Determine the [X, Y] coordinate at the center of the cell enclosing the given text.  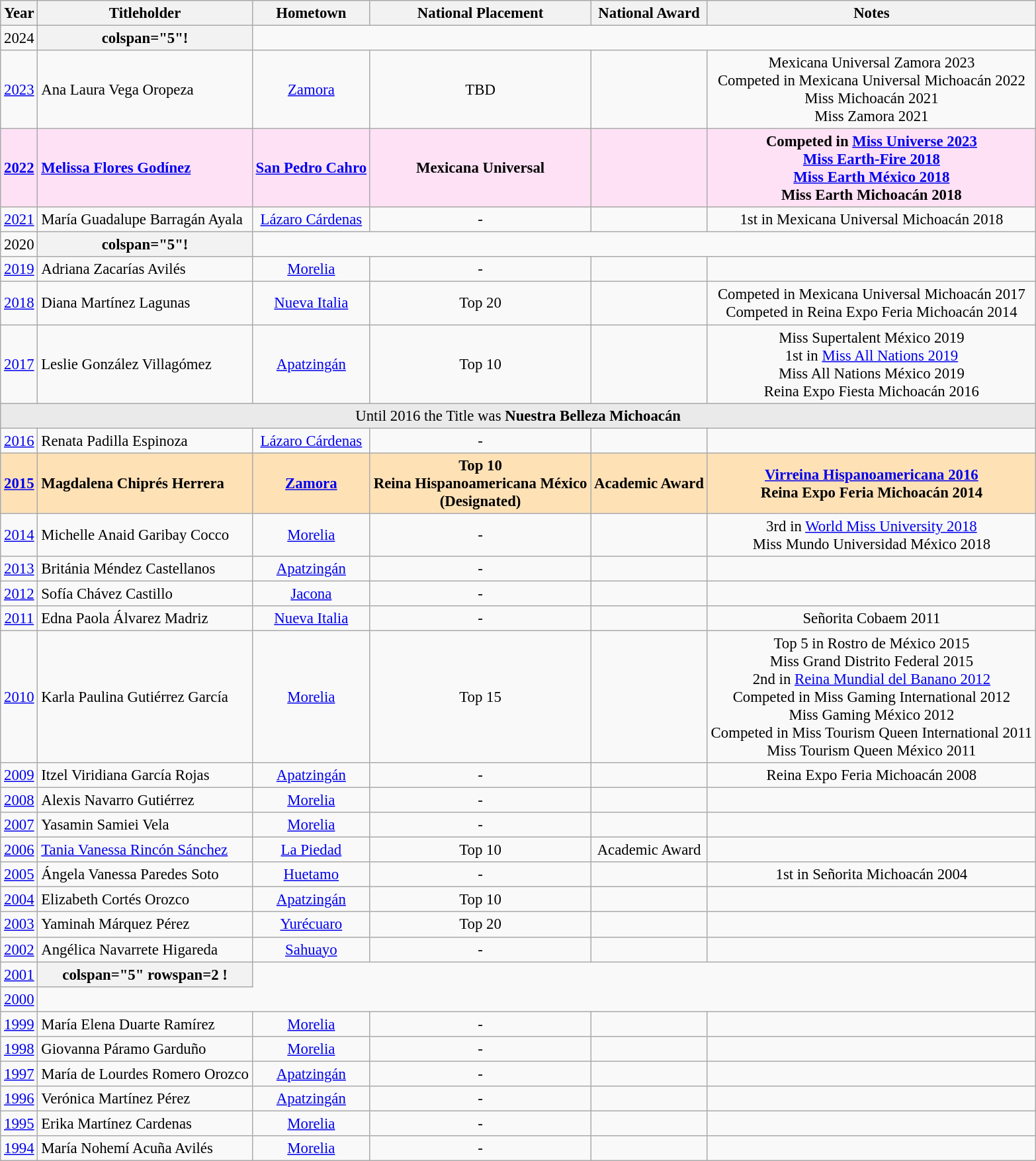
2018 [19, 303]
Adriana Zacarías Avilés [145, 269]
Jacona [311, 593]
2009 [19, 775]
San Pedro Cahro [311, 168]
Until 2016 the Title was Nuestra Belleza Michoacán [519, 415]
Señorita Cobaem 2011 [871, 619]
1997 [19, 1074]
Yurécuaro [311, 925]
2017 [19, 364]
Year [19, 13]
1996 [19, 1099]
Alexis Navarro Gutiérrez [145, 800]
2007 [19, 825]
Notes [871, 13]
Michelle Anaid Garibay Cocco [145, 535]
Melissa Flores Godínez [145, 168]
Erika Martínez Cardenas [145, 1123]
La Piedad [311, 850]
Elizabeth Cortés Orozco [145, 900]
1st in Mexicana Universal Michoacán 2018 [871, 220]
Verónica Martínez Pérez [145, 1099]
colspan="5" rowspan=2 ! [145, 974]
Competed in Mexicana Universal Michoacán 2017Competed in Reina Expo Feria Michoacán 2014 [871, 303]
Renata Padilla Espinoza [145, 441]
2004 [19, 900]
Tania Vanessa Rincón Sánchez [145, 850]
2021 [19, 220]
2024 [19, 38]
2001 [19, 974]
2008 [19, 800]
Ana Laura Vega Oropeza [145, 90]
National Award [650, 13]
2000 [19, 999]
TBD [480, 90]
Británia Méndez Castellanos [145, 569]
2005 [19, 875]
Top 10Reina Hispanoamericana México(Designated) [480, 483]
Titleholder [145, 13]
1999 [19, 1024]
1995 [19, 1123]
Edna Paola Álvarez Madriz [145, 619]
Magdalena Chiprés Herrera [145, 483]
2006 [19, 850]
Leslie González Villagómez [145, 364]
Reina Expo Feria Michoacán 2008 [871, 775]
Angélica Navarrete Higareda [145, 949]
María de Lourdes Romero Orozco [145, 1074]
Mexicana Universal Zamora 2023Competed in Mexicana Universal Michoacán 2022Miss Michoacán 2021Miss Zamora 2021 [871, 90]
1998 [19, 1049]
3rd in World Miss University 2018Miss Mundo Universidad México 2018 [871, 535]
Competed in Miss Universe 2023Miss Earth-Fire 2018Miss Earth México 2018Miss Earth Michoacán 2018 [871, 168]
Huetamo [311, 875]
1994 [19, 1148]
2011 [19, 619]
Sofía Chávez Castillo [145, 593]
National Placement [480, 13]
Ángela Vanessa Paredes Soto [145, 875]
2016 [19, 441]
Sahuayo [311, 949]
2019 [19, 269]
Virreina Hispanoamericana 2016Reina Expo Feria Michoacán 2014 [871, 483]
1st in Señorita Michoacán 2004 [871, 875]
2023 [19, 90]
2013 [19, 569]
Top 15 [480, 697]
2010 [19, 697]
Giovanna Páramo Garduño [145, 1049]
2014 [19, 535]
María Elena Duarte Ramírez [145, 1024]
2003 [19, 925]
2022 [19, 168]
Miss Supertalent México 20191st in Miss All Nations 2019Miss All Nations México 2019Reina Expo Fiesta Michoacán 2016 [871, 364]
Yaminah Márquez Pérez [145, 925]
2002 [19, 949]
María Nohemí Acuña Avilés [145, 1148]
Karla Paulina Gutiérrez García [145, 697]
Hometown [311, 13]
Yasamin Samiei Vela [145, 825]
Mexicana Universal [480, 168]
Diana Martínez Lagunas [145, 303]
María Guadalupe Barragán Ayala [145, 220]
2020 [19, 245]
2015 [19, 483]
Itzel Viridiana García Rojas [145, 775]
2012 [19, 593]
